For the text-containing cell, return its midpoint in [X, Y] coordinate format. 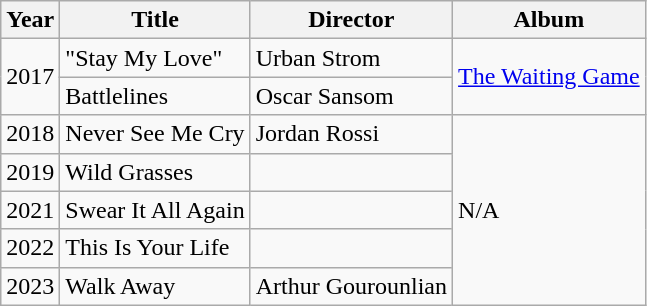
Jordan Rossi [351, 134]
2022 [30, 248]
Never See Me Cry [155, 134]
2021 [30, 210]
2019 [30, 172]
2017 [30, 77]
"Stay My Love" [155, 58]
The Waiting Game [550, 77]
2023 [30, 286]
Director [351, 20]
Title [155, 20]
This Is Your Life [155, 248]
Swear It All Again [155, 210]
Urban Strom [351, 58]
Wild Grasses [155, 172]
Oscar Sansom [351, 96]
N/A [550, 210]
2018 [30, 134]
Battlelines [155, 96]
Album [550, 20]
Arthur Gourounlian [351, 286]
Year [30, 20]
Walk Away [155, 286]
